Detect which cell encompasses the target text, then output its [X, Y] center coordinate. 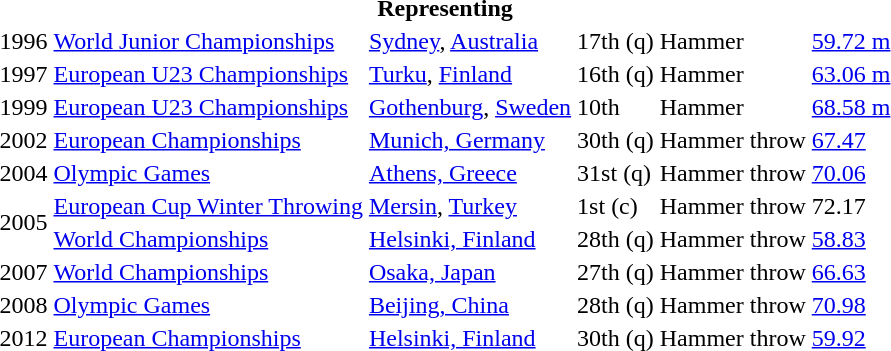
Munich, Germany [470, 140]
1st (c) [616, 206]
World Junior Championships [208, 41]
Helsinki, Finland [470, 239]
Osaka, Japan [470, 272]
Gothenburg, Sweden [470, 107]
European Cup Winter Throwing [208, 206]
27th (q) [616, 272]
31st (q) [616, 173]
17th (q) [616, 41]
Turku, Finland [470, 74]
Beijing, China [470, 305]
Sydney, Australia [470, 41]
30th (q) [616, 140]
Athens, Greece [470, 173]
European Championships [208, 140]
Mersin, Turkey [470, 206]
16th (q) [616, 74]
10th [616, 107]
